Identify which cell holds the provided text, then report its [X, Y] central coordinate. 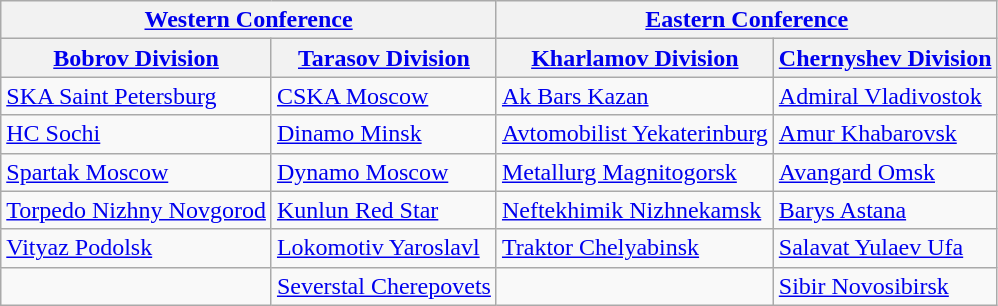
Salavat Yulaev Ufa [885, 248]
Ak Bars Kazan [634, 96]
Neftekhimik Nizhnekamsk [634, 210]
Traktor Chelyabinsk [634, 248]
HC Sochi [136, 134]
Severstal Cherepovets [384, 286]
Chernyshev Division [885, 58]
Bobrov Division [136, 58]
Sibir Novosibirsk [885, 286]
Barys Astana [885, 210]
CSKA Moscow [384, 96]
Amur Khabarovsk [885, 134]
Metallurg Magnitogorsk [634, 172]
Lokomotiv Yaroslavl [384, 248]
Kunlun Red Star [384, 210]
Eastern Conference [746, 20]
Torpedo Nizhny Novgorod [136, 210]
Western Conference [249, 20]
Dynamo Moscow [384, 172]
SKA Saint Petersburg [136, 96]
Kharlamov Division [634, 58]
Spartak Moscow [136, 172]
Vityaz Podolsk [136, 248]
Dinamo Minsk [384, 134]
Avangard Omsk [885, 172]
Avtomobilist Yekaterinburg [634, 134]
Tarasov Division [384, 58]
Admiral Vladivostok [885, 96]
